Capture the cell that displays the provided text and extract its [x, y] central coordinate. 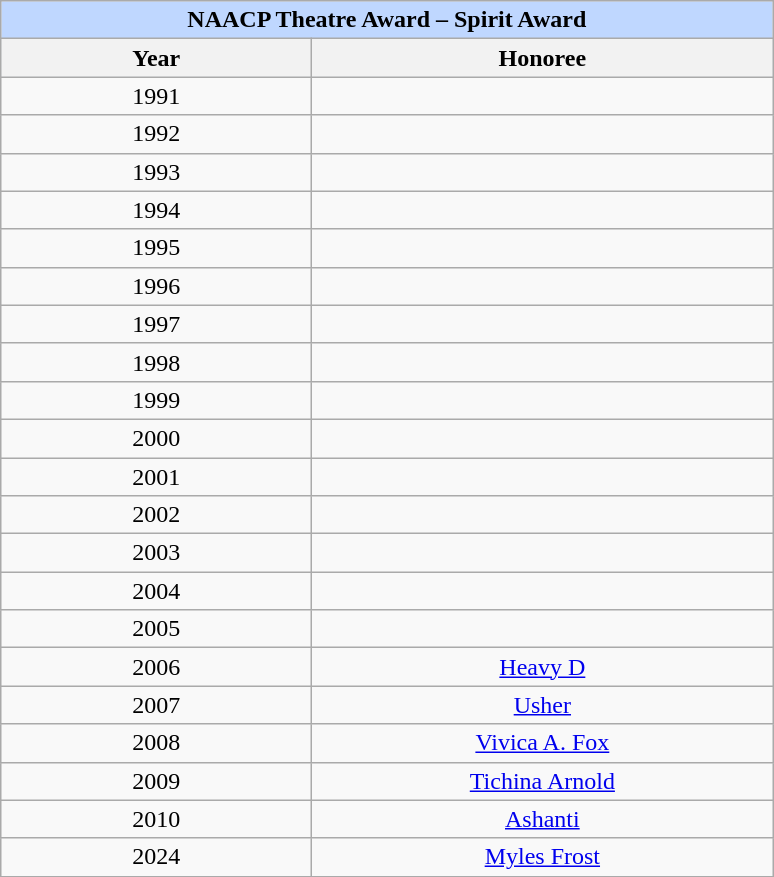
1993 [156, 172]
2004 [156, 591]
1999 [156, 400]
1997 [156, 324]
2000 [156, 438]
2024 [156, 857]
Year [156, 58]
2010 [156, 819]
Heavy D [542, 667]
Tichina Arnold [542, 781]
1996 [156, 286]
2005 [156, 629]
1992 [156, 134]
2009 [156, 781]
1998 [156, 362]
2006 [156, 667]
2002 [156, 515]
2007 [156, 705]
Usher [542, 705]
1994 [156, 210]
2001 [156, 477]
1991 [156, 96]
Honoree [542, 58]
Vivica A. Fox [542, 743]
2008 [156, 743]
2003 [156, 553]
1995 [156, 248]
Myles Frost [542, 857]
Ashanti [542, 819]
NAACP Theatre Award – Spirit Award [387, 20]
